From the cell containing the given text, extract its center point as (x, y) coordinate. 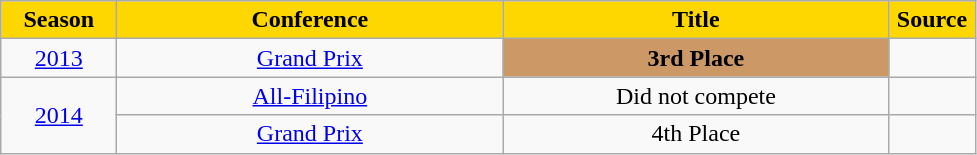
Did not compete (696, 96)
Title (696, 20)
2014 (59, 115)
All-Filipino (310, 96)
4th Place (696, 134)
Season (59, 20)
Source (932, 20)
Conference (310, 20)
2013 (59, 58)
3rd Place (696, 58)
